For the text-containing cell, return its midpoint in [x, y] coordinate format. 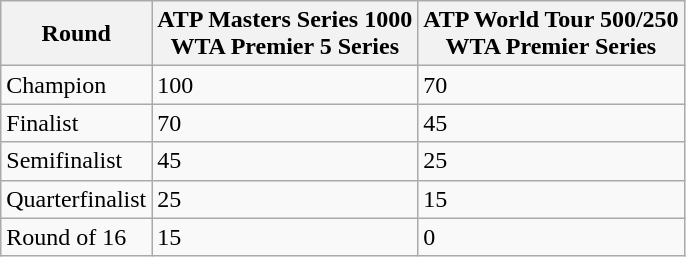
Champion [76, 85]
Finalist [76, 123]
Round [76, 34]
Round of 16 [76, 237]
ATP Masters Series 1000 WTA Premier 5 Series [285, 34]
Semifinalist [76, 161]
ATP World Tour 500/250 WTA Premier Series [551, 34]
Quarterfinalist [76, 199]
100 [285, 85]
0 [551, 237]
